Provide the [X, Y] coordinate of the cell's center where the given text is located.  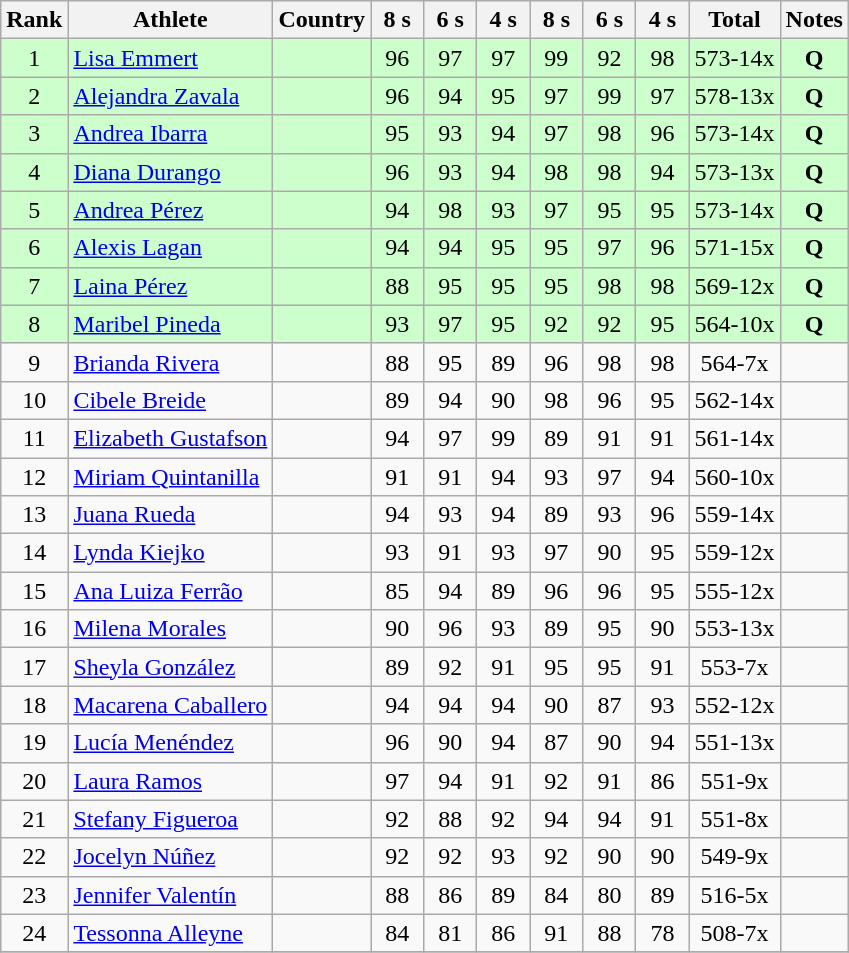
Miriam Quintanilla [170, 477]
560-10x [734, 477]
Macarena Caballero [170, 705]
551-8x [734, 819]
80 [610, 895]
559-14x [734, 515]
2 [34, 96]
Sheyla González [170, 667]
19 [34, 743]
7 [34, 286]
562-14x [734, 400]
553-7x [734, 667]
Laina Pérez [170, 286]
573-13x [734, 172]
78 [662, 933]
16 [34, 629]
569-12x [734, 286]
Elizabeth Gustafson [170, 438]
1 [34, 58]
23 [34, 895]
18 [34, 705]
Notes [814, 20]
508-7x [734, 933]
Lucía Menéndez [170, 743]
14 [34, 553]
Brianda Rivera [170, 362]
Andrea Pérez [170, 210]
564-10x [734, 324]
22 [34, 857]
564-7x [734, 362]
81 [450, 933]
17 [34, 667]
549-9x [734, 857]
Alejandra Zavala [170, 96]
Alexis Lagan [170, 248]
Lynda Kiejko [170, 553]
Stefany Figueroa [170, 819]
3 [34, 134]
571-15x [734, 248]
24 [34, 933]
Jennifer Valentín [170, 895]
Athlete [170, 20]
13 [34, 515]
Country [322, 20]
Tessonna Alleyne [170, 933]
Juana Rueda [170, 515]
20 [34, 781]
552-12x [734, 705]
21 [34, 819]
553-13x [734, 629]
Total [734, 20]
9 [34, 362]
578-13x [734, 96]
Laura Ramos [170, 781]
10 [34, 400]
561-14x [734, 438]
6 [34, 248]
Jocelyn Núñez [170, 857]
Maribel Pineda [170, 324]
15 [34, 591]
5 [34, 210]
11 [34, 438]
559-12x [734, 553]
516-5x [734, 895]
Rank [34, 20]
12 [34, 477]
551-13x [734, 743]
Milena Morales [170, 629]
551-9x [734, 781]
Diana Durango [170, 172]
8 [34, 324]
Ana Luiza Ferrão [170, 591]
Andrea Ibarra [170, 134]
Cibele Breide [170, 400]
555-12x [734, 591]
4 [34, 172]
Lisa Emmert [170, 58]
85 [398, 591]
